Determine the (X, Y) coordinate at the center of the cell enclosing the given text.  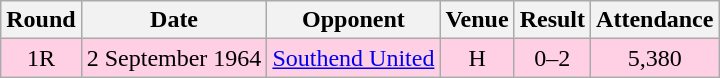
Round (41, 20)
2 September 1964 (174, 58)
Attendance (655, 20)
Result (552, 20)
H (477, 58)
Date (174, 20)
Venue (477, 20)
5,380 (655, 58)
Opponent (354, 20)
1R (41, 58)
0–2 (552, 58)
Southend United (354, 58)
